From the cell containing the given text, extract its center point as (X, Y) coordinate. 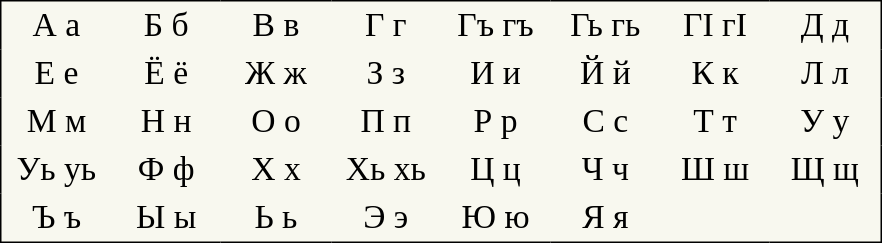
ГI гI (715, 26)
Ь ь (276, 218)
М м (56, 122)
Гь гь (605, 26)
Уь уь (56, 170)
Ю ю (496, 218)
Гъ гъ (496, 26)
Ф ф (166, 170)
Е е (56, 74)
Ы ы (166, 218)
Л л (826, 74)
У у (826, 122)
Ч ч (605, 170)
Хь хь (386, 170)
Й й (605, 74)
О о (276, 122)
Ё ё (166, 74)
Ц ц (496, 170)
А а (56, 26)
Х х (276, 170)
Г г (386, 26)
К к (715, 74)
Ш ш (715, 170)
И и (496, 74)
Э э (386, 218)
Н н (166, 122)
Т т (715, 122)
Р р (496, 122)
Ж ж (276, 74)
С с (605, 122)
В в (276, 26)
Щ щ (826, 170)
П п (386, 122)
Ъ ъ (56, 218)
З з (386, 74)
Б б (166, 26)
Я я (605, 218)
Д д (826, 26)
